Detect which cell encompasses the target text, then output its (X, Y) center coordinate. 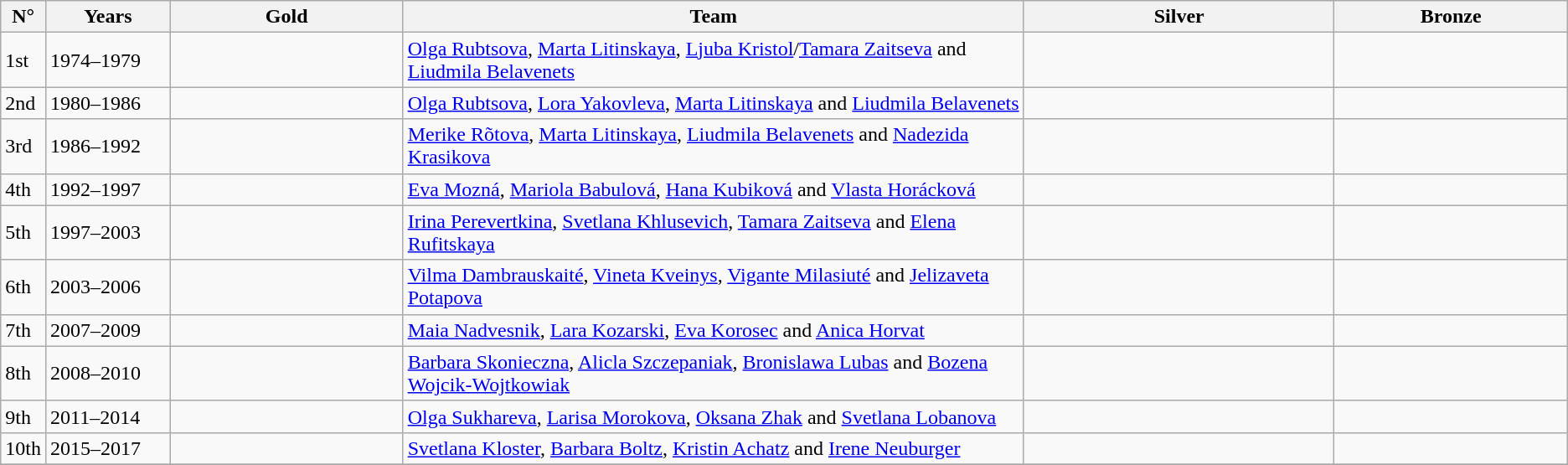
1997–2003 (107, 233)
Olga Sukhareva, Larisa Morokova, Oksana Zhak and Svetlana Lobanova (714, 416)
Irina Perevertkina, Svetlana Khlusevich, Tamara Zaitseva and Elena Rufitskaya (714, 233)
2003–2006 (107, 287)
Olga Rubtsova, Lora Yakovleva, Marta Litinskaya and Liudmila Belavenets (714, 103)
N° (23, 17)
10th (23, 448)
7th (23, 330)
4th (23, 189)
2007–2009 (107, 330)
Barbara Skonieczna, Alicla Szczepaniak, Bronislawa Lubas and Bozena Wojcik-Wojtkowiak (714, 374)
Maia Nadvesnik, Lara Kozarski, Eva Korosec and Anica Horvat (714, 330)
2015–2017 (107, 448)
Merike Rõtova, Marta Litinskaya, Liudmila Belavenets and Nadezida Krasikova (714, 146)
Eva Mozná, Mariola Babulová, Hana Kubiková and Vlasta Horácková (714, 189)
5th (23, 233)
Svetlana Kloster, Barbara Boltz, Kristin Achatz and Irene Neuburger (714, 448)
Olga Rubtsova, Marta Litinskaya, Ljuba Kristol/Tamara Zaitseva and Liudmila Belavenets (714, 60)
Gold (286, 17)
2011–2014 (107, 416)
9th (23, 416)
Bronze (1451, 17)
1st (23, 60)
2nd (23, 103)
Years (107, 17)
2008–2010 (107, 374)
Team (714, 17)
6th (23, 287)
1992–1997 (107, 189)
Vilma Dambrauskaité, Vineta Kveinys, Vigante Milasiuté and Jelizaveta Potapova (714, 287)
8th (23, 374)
1980–1986 (107, 103)
1986–1992 (107, 146)
1974–1979 (107, 60)
3rd (23, 146)
Silver (1179, 17)
